For the text-containing cell, return its midpoint in [X, Y] coordinate format. 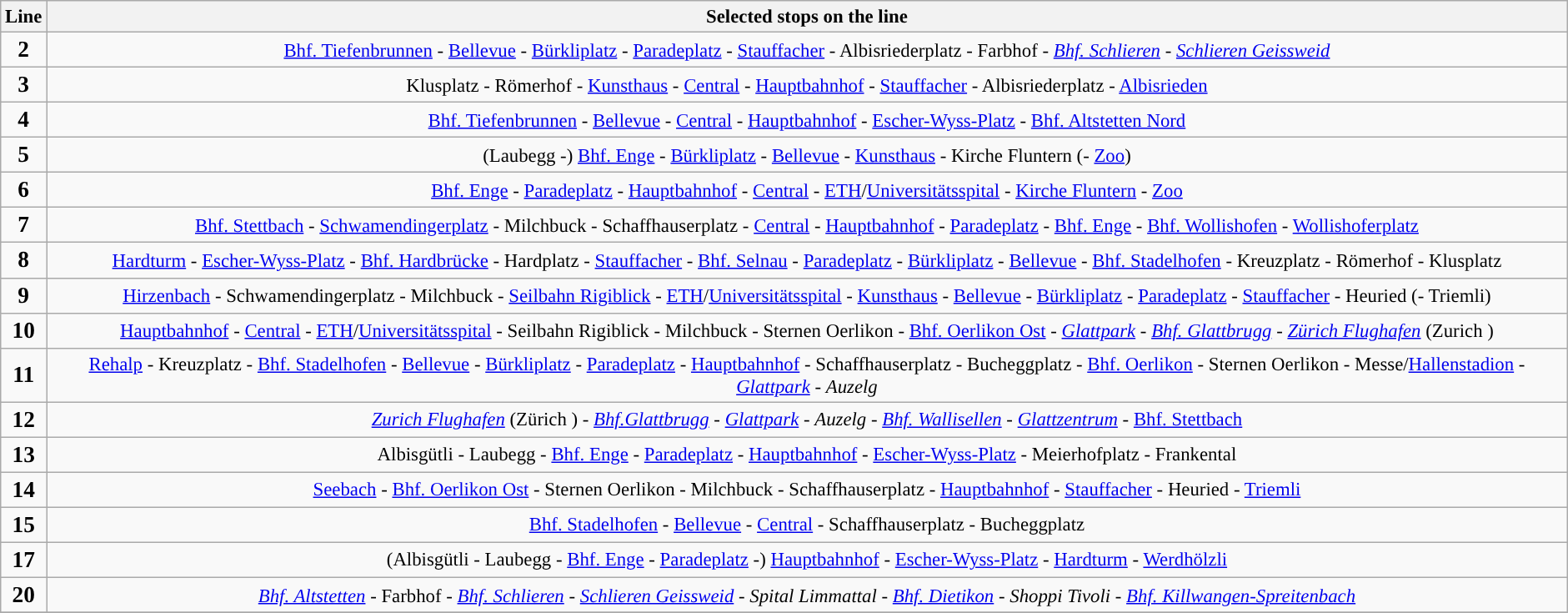
Klusplatz - Römerhof - Kunsthaus - Central - Hauptbahnhof - Stauffacher - Albisriederplatz - Albisrieden [807, 85]
(Laubegg -) Bhf. Enge - Bürkliplatz - Bellevue - Kunsthaus - Kirche Fluntern (- Zoo) [807, 155]
20 [23, 595]
11 [23, 375]
14 [23, 490]
(Albisgütli - Laubegg - Bhf. Enge - Paradeplatz -) Hauptbahnhof - Escher-Wyss-Platz - Hardturm - Werdhölzli [807, 560]
3 [23, 85]
4 [23, 120]
Bhf. Tiefenbrunnen - Bellevue - Bürkliplatz - Paradeplatz - Stauffacher - Albisriederplatz - Farbhof - Bhf. Schlieren - Schlieren Geissweid [807, 50]
6 [23, 190]
Bhf. Tiefenbrunnen - Bellevue - Central - Hauptbahnhof - Escher-Wyss-Platz - Bhf. Altstetten Nord [807, 120]
10 [23, 330]
Bhf. Stadelhofen - Bellevue - Central - Schaffhauserplatz - Bucheggplatz [807, 525]
9 [23, 295]
17 [23, 560]
15 [23, 525]
5 [23, 155]
Bhf. Enge - Paradeplatz - Hauptbahnhof - Central - ETH/Universitätsspital - Kirche Fluntern - Zoo [807, 190]
Selected stops on the line [807, 17]
Bhf. Altstetten - Farbhof - Bhf. Schlieren - Schlieren Geissweid - Spital Limmattal - Bhf. Dietikon - Shoppi Tivoli - Bhf. Killwangen-Spreitenbach [807, 595]
Albisgütli - Laubegg - Bhf. Enge - Paradeplatz - Hauptbahnhof - Escher-Wyss-Platz - Meierhofplatz - Frankental [807, 455]
Seebach - Bhf. Oerlikon Ost - Sternen Oerlikon - Milchbuck - Schaffhauserplatz - Hauptbahnhof - Stauffacher - Heuried - Triemli [807, 490]
8 [23, 260]
2 [23, 50]
Line [23, 17]
Zurich Flughafen (Zürich ) - Bhf.Glattbrugg - Glattpark - Auzelg - Bhf. Wallisellen - Glattzentrum - Bhf. Stettbach [807, 420]
13 [23, 455]
12 [23, 420]
7 [23, 225]
